Locate the cell with the specified text and output its (x, y) center coordinate. 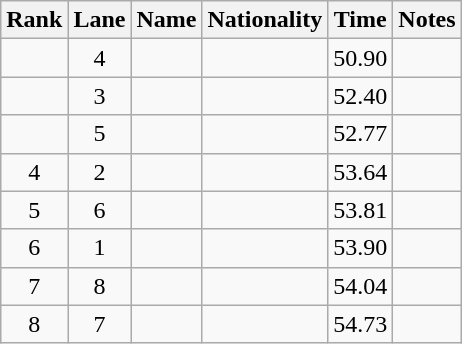
52.77 (360, 134)
53.81 (360, 210)
3 (100, 96)
52.40 (360, 96)
Rank (34, 20)
Name (166, 20)
53.90 (360, 248)
50.90 (360, 58)
Lane (100, 20)
Notes (427, 20)
54.73 (360, 324)
Nationality (265, 20)
1 (100, 248)
54.04 (360, 286)
2 (100, 172)
53.64 (360, 172)
Time (360, 20)
